Return (X, Y) of the center of cell containing provided text 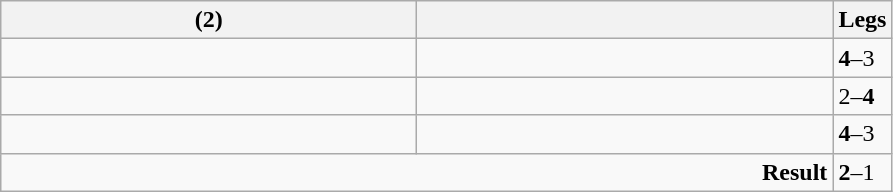
Legs (862, 20)
Result (417, 172)
2–4 (862, 96)
2–1 (862, 172)
(2) (209, 20)
